Determine the [X, Y] coordinate at the center of the cell enclosing the given text.  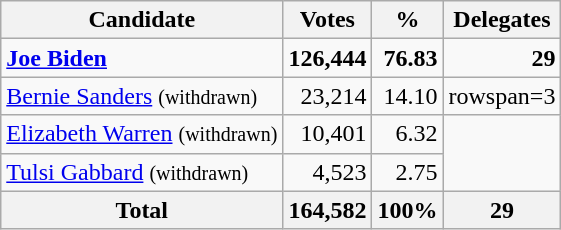
126,444 [328, 58]
6.32 [408, 134]
Joe Biden [142, 58]
14.10 [408, 96]
164,582 [328, 210]
Candidate [142, 20]
% [408, 20]
10,401 [328, 134]
2.75 [408, 172]
rowspan=3 [502, 96]
Delegates [502, 20]
76.83 [408, 58]
Total [142, 210]
Tulsi Gabbard (withdrawn) [142, 172]
Votes [328, 20]
100% [408, 210]
Elizabeth Warren (withdrawn) [142, 134]
Bernie Sanders (withdrawn) [142, 96]
23,214 [328, 96]
4,523 [328, 172]
